From the cell containing the given text, extract its center point as [X, Y] coordinate. 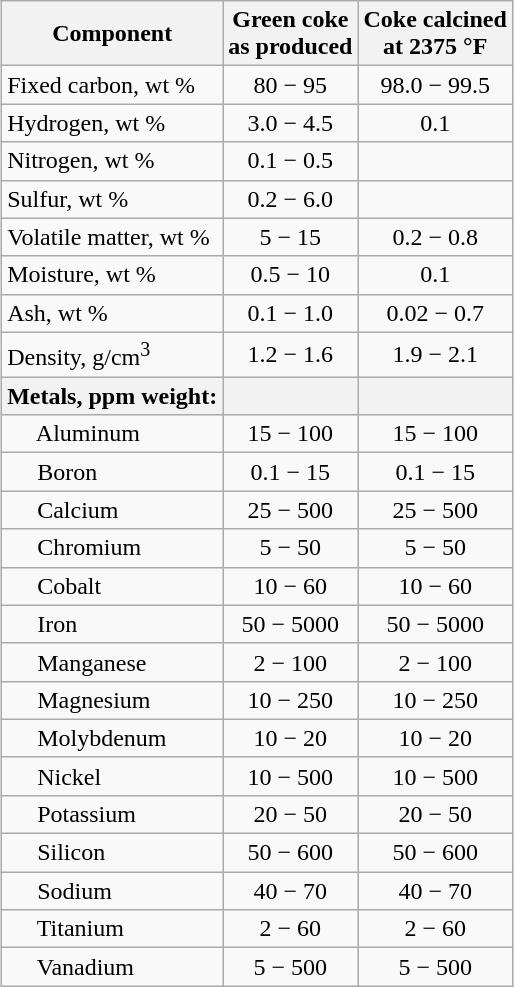
Coke calcinedat 2375 °F [435, 34]
Moisture, wt % [112, 275]
Cobalt [112, 586]
Hydrogen, wt % [112, 123]
0.02 − 0.7 [435, 313]
Metals, ppm weight: [112, 396]
Calcium [112, 510]
98.0 − 99.5 [435, 85]
0.2 − 6.0 [290, 199]
Nitrogen, wt % [112, 161]
Titanium [112, 929]
1.9 − 2.1 [435, 354]
80 − 95 [290, 85]
Component [112, 34]
Boron [112, 472]
1.2 − 1.6 [290, 354]
0.2 − 0.8 [435, 237]
0.5 − 10 [290, 275]
Silicon [112, 853]
Iron [112, 624]
Nickel [112, 776]
Sulfur, wt % [112, 199]
Manganese [112, 662]
Potassium [112, 814]
Magnesium [112, 700]
Vanadium [112, 967]
Fixed carbon, wt % [112, 85]
Ash, wt % [112, 313]
Molybdenum [112, 738]
Volatile matter, wt % [112, 237]
Green cokeas produced [290, 34]
5 − 15 [290, 237]
Sodium [112, 891]
Density, g/cm3 [112, 354]
0.1 − 1.0 [290, 313]
Chromium [112, 548]
3.0 − 4.5 [290, 123]
0.1 − 0.5 [290, 161]
Aluminum [112, 434]
